Detect which cell encompasses the target text, then output its (x, y) center coordinate. 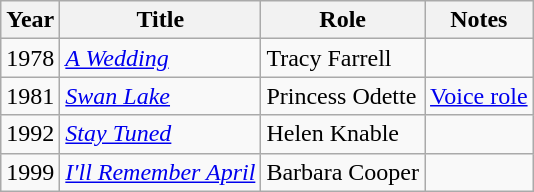
Title (160, 20)
Notes (480, 20)
1999 (30, 172)
Princess Odette (343, 96)
Tracy Farrell (343, 58)
Helen Knable (343, 134)
1981 (30, 96)
Role (343, 20)
Year (30, 20)
Voice role (480, 96)
Barbara Cooper (343, 172)
Swan Lake (160, 96)
A Wedding (160, 58)
1992 (30, 134)
Stay Tuned (160, 134)
1978 (30, 58)
I'll Remember April (160, 172)
